Identify which cell holds the provided text, then report its [x, y] central coordinate. 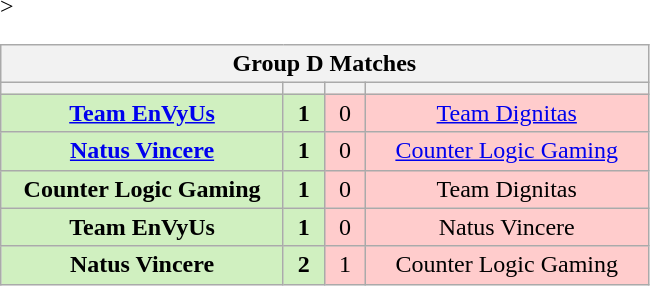
Group D Matches [324, 64]
2 [304, 265]
